Extract the [x, y] coordinate from the center of the cell holding the provided text.  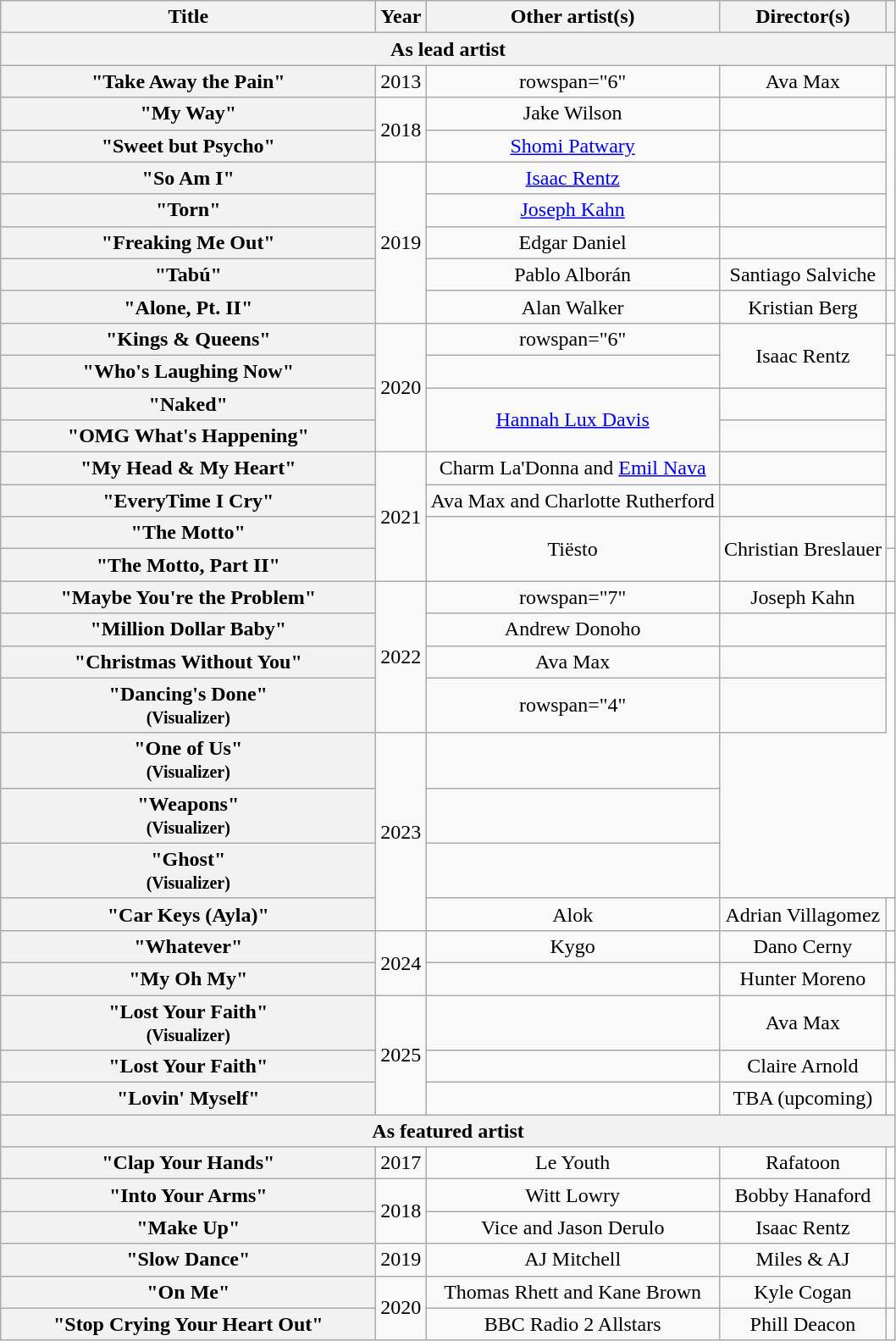
Phill Deacon [803, 1324]
Year [401, 17]
2017 [401, 1163]
"OMG What's Happening" [188, 436]
As lead artist [449, 49]
Le Youth [572, 1163]
Claire Arnold [803, 1067]
2021 [401, 517]
Adrian Villagomez [803, 914]
Alok [572, 914]
"My Oh My" [188, 978]
rowspan="7" [572, 597]
Hunter Moreno [803, 978]
Andrew Donoho [572, 629]
"My Way" [188, 114]
"Torn" [188, 210]
Other artist(s) [572, 17]
"Million Dollar Baby" [188, 629]
"Lost Your Faith"(Visualizer) [188, 1022]
"Kings & Queens" [188, 339]
2013 [401, 81]
"Into Your Arms" [188, 1195]
"Clap Your Hands" [188, 1163]
"The Motto, Part II" [188, 565]
"Ghost"(Visualizer) [188, 871]
Kristian Berg [803, 307]
"Slow Dance" [188, 1260]
Thomas Rhett and Kane Brown [572, 1292]
"Tabú" [188, 274]
Dano Cerny [803, 946]
"On Me" [188, 1292]
Alan Walker [572, 307]
Shomi Patwary [572, 146]
"Car Keys (Ayla)" [188, 914]
AJ Mitchell [572, 1260]
"Who's Laughing Now" [188, 371]
rowspan="4" [572, 705]
"Christmas Without You" [188, 662]
Edgar Daniel [572, 242]
Pablo Alborán [572, 274]
"Freaking Me Out" [188, 242]
Rafatoon [803, 1163]
BBC Radio 2 Allstars [572, 1324]
"EveryTime I Cry" [188, 501]
"So Am I" [188, 178]
Christian Breslauer [803, 549]
2024 [401, 962]
"Make Up" [188, 1227]
Vice and Jason Derulo [572, 1227]
Title [188, 17]
"One of Us"(Visualizer) [188, 761]
"My Head & My Heart" [188, 468]
As featured artist [449, 1131]
Kyle Cogan [803, 1292]
Witt Lowry [572, 1195]
"Sweet but Psycho" [188, 146]
Jake Wilson [572, 114]
"Weapons"(Visualizer) [188, 815]
"The Motto" [188, 533]
Hannah Lux Davis [572, 420]
TBA (upcoming) [803, 1099]
Charm La'Donna and Emil Nava [572, 468]
"Lost Your Faith" [188, 1067]
"Lovin' Myself" [188, 1099]
"Alone, Pt. II" [188, 307]
Kygo [572, 946]
Ava Max and Charlotte Rutherford [572, 501]
"Take Away the Pain" [188, 81]
Director(s) [803, 17]
2023 [401, 832]
"Whatever" [188, 946]
"Naked" [188, 404]
"Dancing's Done"(Visualizer) [188, 705]
Tiësto [572, 549]
Bobby Hanaford [803, 1195]
Miles & AJ [803, 1260]
2025 [401, 1054]
2022 [401, 657]
Santiago Salviche [803, 274]
"Stop Crying Your Heart Out" [188, 1324]
"Maybe You're the Problem" [188, 597]
